Identify which cell holds the provided text, then report its [x, y] central coordinate. 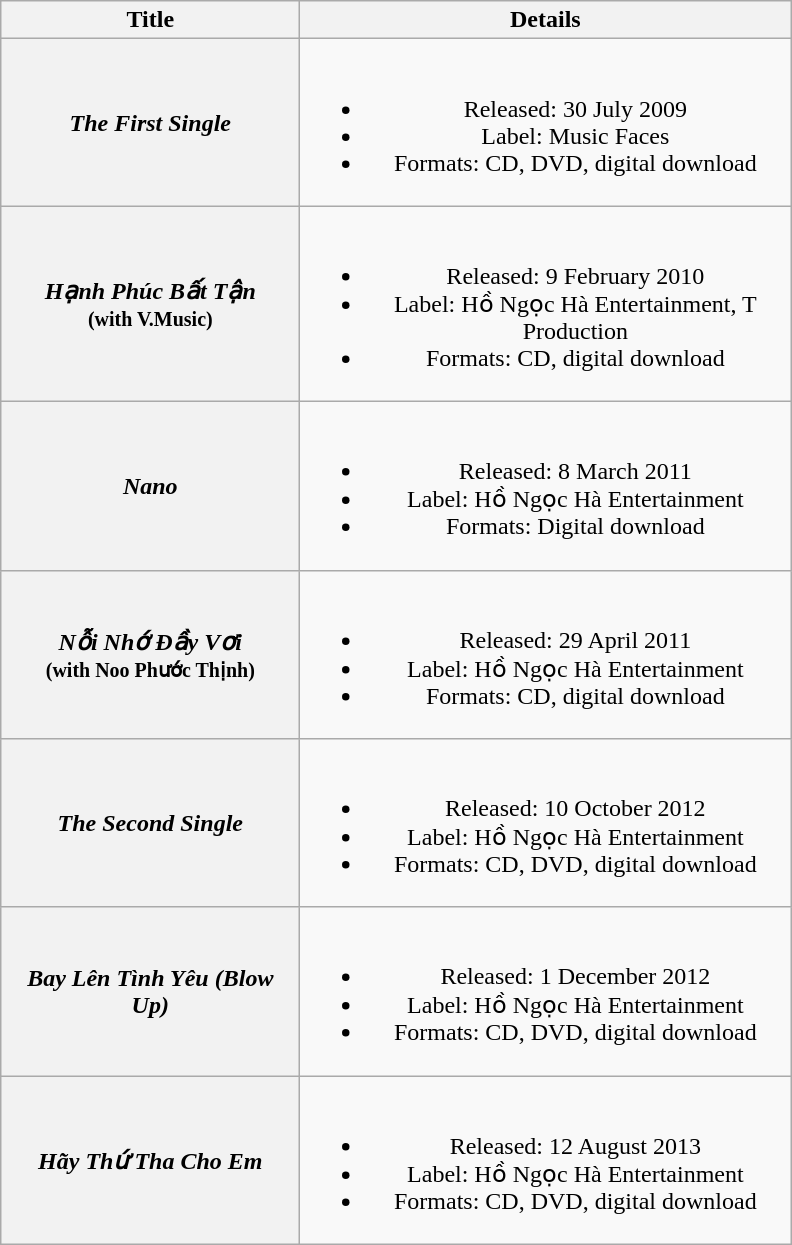
Nano [150, 486]
The First Single [150, 122]
Released: 30 July 2009Label: Music FacesFormats: CD, DVD, digital download [546, 122]
Hạnh Phúc Bất Tận(with V.Music) [150, 304]
Hãy Thứ Tha Cho Em [150, 1160]
Released: 9 February 2010Label: Hồ Ngọc Hà Entertainment, T ProductionFormats: CD, digital download [546, 304]
Released: 29 April 2011Label: Hồ Ngọc Hà EntertainmentFormats: CD, digital download [546, 654]
Bay Lên Tình Yêu (Blow Up) [150, 992]
The Second Single [150, 824]
Released: 10 October 2012Label: Hồ Ngọc Hà EntertainmentFormats: CD, DVD, digital download [546, 824]
Released: 12 August 2013Label: Hồ Ngọc Hà EntertainmentFormats: CD, DVD, digital download [546, 1160]
Nỗi Nhớ Đầy Vơi (with Noo Phước Thịnh) [150, 654]
Released: 1 December 2012Label: Hồ Ngọc Hà EntertainmentFormats: CD, DVD, digital download [546, 992]
Title [150, 20]
Details [546, 20]
Released: 8 March 2011Label: Hồ Ngọc Hà EntertainmentFormats: Digital download [546, 486]
